Locate the cell with the specified text and output its [X, Y] center coordinate. 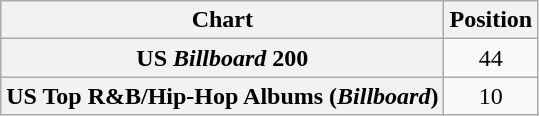
US Billboard 200 [222, 58]
44 [491, 58]
Chart [222, 20]
Position [491, 20]
US Top R&B/Hip-Hop Albums (Billboard) [222, 96]
10 [491, 96]
